Pinpoint the cell where the given text exists, returning its [x, y] midpoint coordinate. 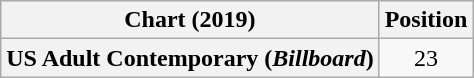
23 [426, 58]
Position [426, 20]
US Adult Contemporary (Billboard) [190, 58]
Chart (2019) [190, 20]
